Capture the cell that displays the provided text and extract its (X, Y) central coordinate. 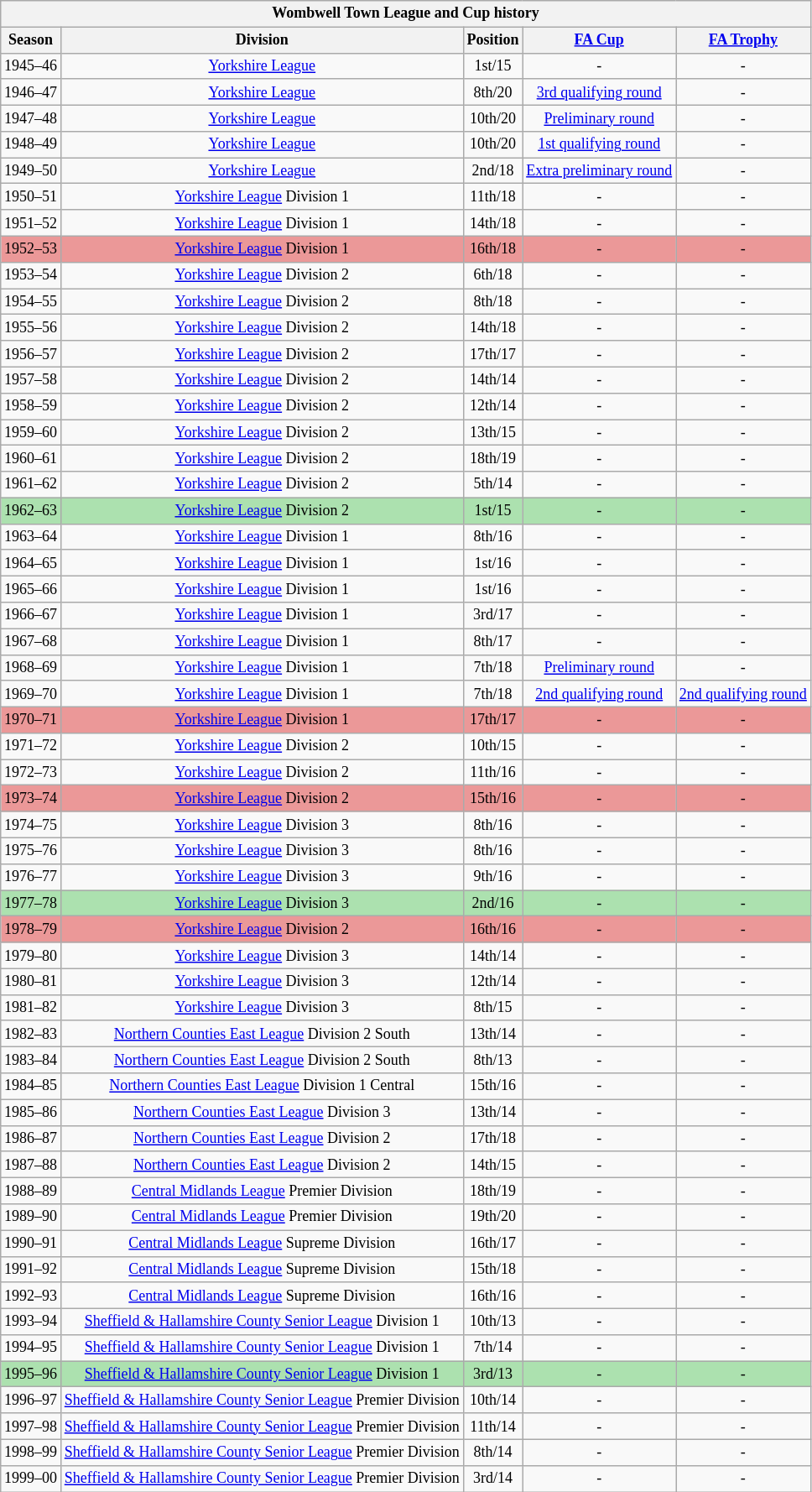
16th/17 (493, 1244)
2nd/18 (493, 171)
Season (31, 40)
FA Cup (599, 40)
3rd/17 (493, 616)
Wombwell Town League and Cup history (406, 13)
Extra preliminary round (599, 171)
1952–53 (31, 248)
8th/18 (493, 302)
1976–77 (31, 876)
1972–73 (31, 772)
1946–47 (31, 92)
15th/18 (493, 1269)
1998–99 (31, 1452)
1953–54 (31, 275)
1961–62 (31, 485)
1970–71 (31, 720)
17th/18 (493, 1138)
1965–66 (31, 589)
1996–97 (31, 1400)
1949–50 (31, 171)
2nd/16 (493, 903)
13th/15 (493, 433)
3rd/14 (493, 1479)
1984–85 (31, 1086)
1988–89 (31, 1190)
Division (262, 40)
1990–91 (31, 1244)
1947–48 (31, 117)
8th/14 (493, 1452)
1979–80 (31, 955)
1st qualifying round (599, 144)
1986–87 (31, 1138)
11th/16 (493, 772)
1964–65 (31, 562)
1974–75 (31, 824)
1992–93 (31, 1296)
1989–90 (31, 1217)
1994–95 (31, 1348)
1983–84 (31, 1061)
1960–61 (31, 458)
1987–88 (31, 1165)
1967–68 (31, 641)
1963–64 (31, 537)
10th/15 (493, 747)
8th/15 (493, 1007)
1978–79 (31, 930)
1991–92 (31, 1269)
1955–56 (31, 327)
1997–98 (31, 1427)
1957–58 (31, 379)
1966–67 (31, 616)
1999–00 (31, 1479)
1969–70 (31, 693)
FA Trophy (743, 40)
1950–51 (31, 196)
1975–76 (31, 851)
1981–82 (31, 1007)
16th/18 (493, 248)
7th/14 (493, 1348)
1973–74 (31, 799)
3rd qualifying round (599, 92)
1993–94 (31, 1321)
1948–49 (31, 144)
8th/17 (493, 641)
9th/16 (493, 876)
1985–86 (31, 1113)
Position (493, 40)
1945–46 (31, 65)
14th/15 (493, 1165)
1959–60 (31, 433)
1995–96 (31, 1375)
10th/14 (493, 1400)
11th/14 (493, 1427)
1954–55 (31, 302)
1977–78 (31, 903)
8th/13 (493, 1061)
1971–72 (31, 747)
1982–83 (31, 1034)
1962–63 (31, 510)
Northern Counties East League Division 1 Central (262, 1086)
1956–57 (31, 354)
6th/18 (493, 275)
19th/20 (493, 1217)
8th/20 (493, 92)
1980–81 (31, 982)
11th/18 (493, 196)
1968–69 (31, 668)
3rd/13 (493, 1375)
1958–59 (31, 406)
5th/14 (493, 485)
10th/13 (493, 1321)
1951–52 (31, 223)
Northern Counties East League Division 3 (262, 1113)
